Extract the [X, Y] coordinate from the center of the cell holding the provided text.  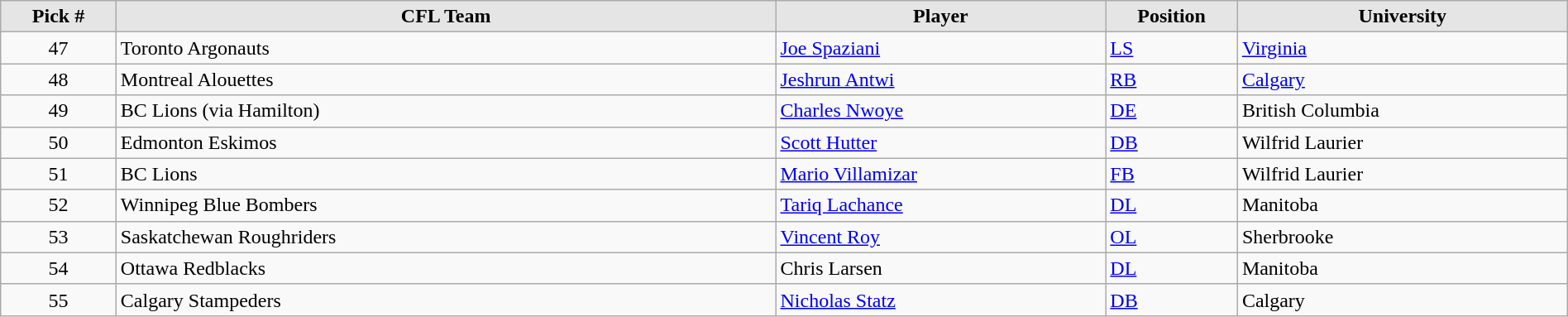
Chris Larsen [941, 268]
Scott Hutter [941, 142]
Edmonton Eskimos [446, 142]
DE [1172, 111]
Player [941, 17]
49 [59, 111]
Winnipeg Blue Bombers [446, 205]
Nicholas Statz [941, 300]
Jeshrun Antwi [941, 79]
51 [59, 174]
LS [1172, 48]
Mario Villamizar [941, 174]
Tariq Lachance [941, 205]
48 [59, 79]
Virginia [1403, 48]
55 [59, 300]
47 [59, 48]
RB [1172, 79]
Charles Nwoye [941, 111]
Sherbrooke [1403, 237]
OL [1172, 237]
Montreal Alouettes [446, 79]
Toronto Argonauts [446, 48]
53 [59, 237]
University [1403, 17]
British Columbia [1403, 111]
CFL Team [446, 17]
54 [59, 268]
Joe Spaziani [941, 48]
Vincent Roy [941, 237]
FB [1172, 174]
Position [1172, 17]
Saskatchewan Roughriders [446, 237]
Pick # [59, 17]
BC Lions [446, 174]
BC Lions (via Hamilton) [446, 111]
50 [59, 142]
Calgary Stampeders [446, 300]
Ottawa Redblacks [446, 268]
52 [59, 205]
